Scan for the cell matching the given text and deliver its [x, y] coordinate at center. 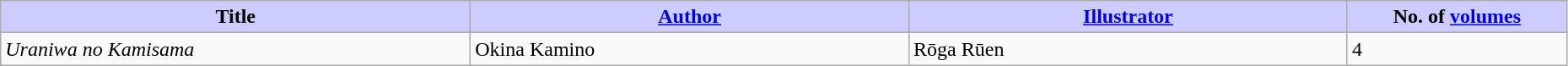
No. of volumes [1457, 17]
Rōga Rūen [1129, 49]
Okina Kamino [690, 49]
Uraniwa no Kamisama [236, 49]
Title [236, 17]
Author [690, 17]
Illustrator [1129, 17]
4 [1457, 49]
